Find where the given text appears and provide that cell's center as (X, Y) coordinate. 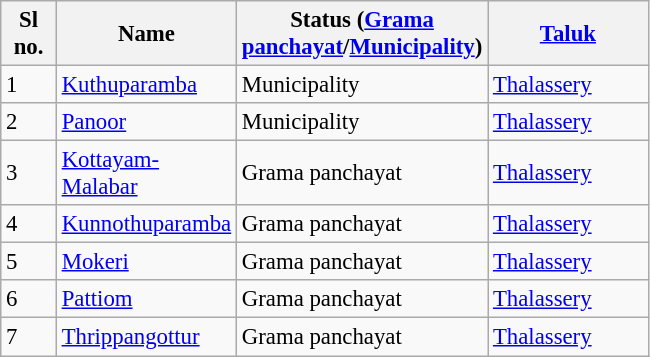
Panoor (146, 122)
4 (29, 224)
1 (29, 85)
7 (29, 337)
2 (29, 122)
Name (146, 34)
Mokeri (146, 262)
Pattiom (146, 299)
Kottayam-Malabar (146, 174)
3 (29, 174)
Status (Grama panchayat/Municipality) (362, 34)
Kunnothuparamba (146, 224)
Thrippangottur (146, 337)
Kuthuparamba (146, 85)
Sl no. (29, 34)
6 (29, 299)
5 (29, 262)
Taluk (568, 34)
